Determine the (X, Y) coordinate at the center of the cell enclosing the given text.  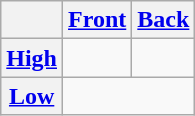
Low (32, 96)
Front (98, 20)
High (32, 58)
Back (164, 20)
